Scan for the cell matching the given text and deliver its [x, y] coordinate at center. 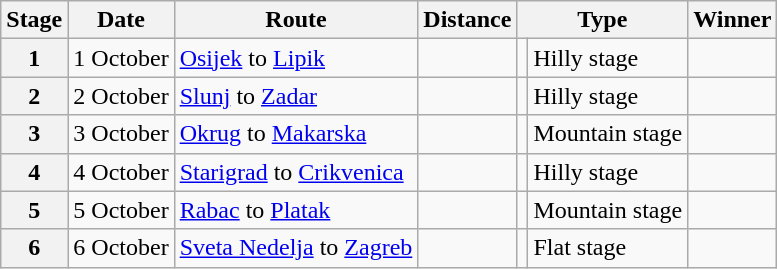
2 [34, 96]
Route [296, 20]
Distance [468, 20]
2 October [121, 96]
5 October [121, 210]
3 October [121, 134]
6 [34, 248]
4 October [121, 172]
Stage [34, 20]
Date [121, 20]
Rabac to Platak [296, 210]
5 [34, 210]
Flat stage [608, 248]
Slunj to Zadar [296, 96]
6 October [121, 248]
Winner [732, 20]
Osijek to Lipik [296, 58]
Type [602, 20]
Starigrad to Crikvenica [296, 172]
1 October [121, 58]
Okrug to Makarska [296, 134]
Sveta Nedelja to Zagreb [296, 248]
4 [34, 172]
1 [34, 58]
3 [34, 134]
